From the cell containing the given text, extract its center point as [x, y] coordinate. 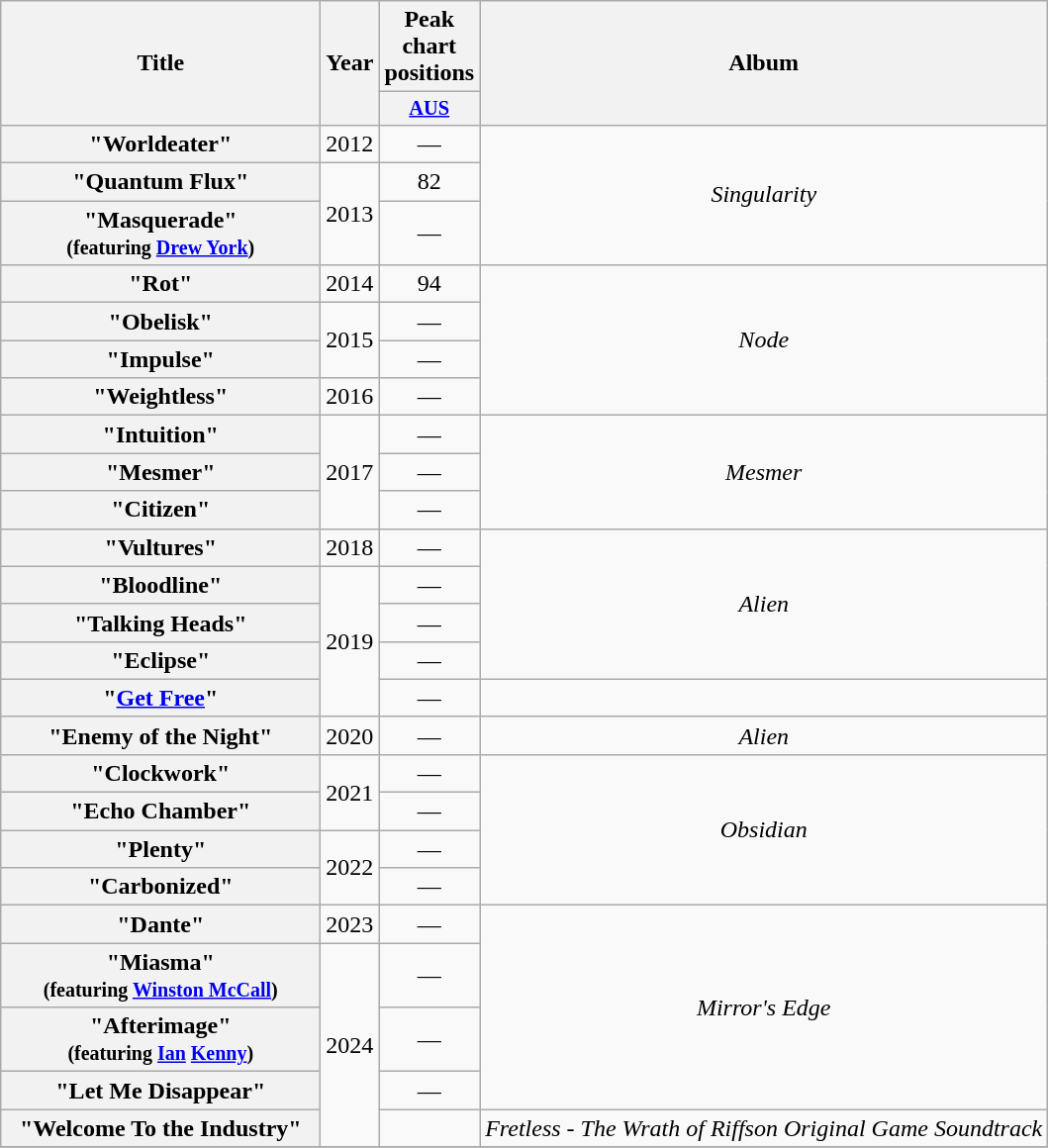
Year [350, 63]
2014 [350, 284]
"Echo Chamber" [160, 812]
"Quantum Flux" [160, 182]
82 [429, 182]
2024 [350, 1045]
"Miasma"(featuring Winston McCall) [160, 976]
2017 [350, 472]
AUS [429, 109]
"Get Free" [160, 698]
2012 [350, 143]
Mesmer [764, 472]
"Welcome To the Industry" [160, 1128]
"Let Me Disappear" [160, 1091]
2013 [350, 214]
"Weightless" [160, 397]
"Clockwork" [160, 773]
2022 [350, 868]
2016 [350, 397]
"Vultures" [160, 547]
"Masquerade"(featuring Drew York) [160, 234]
"Impulse" [160, 359]
94 [429, 284]
"Intuition" [160, 434]
"Carbonized" [160, 887]
"Citizen" [160, 510]
Obsidian [764, 829]
"Enemy of the Night" [160, 735]
Peak chart positions [429, 47]
2015 [350, 340]
"Plenty" [160, 849]
"Bloodline" [160, 585]
"Talking Heads" [160, 622]
"Obelisk" [160, 322]
"Rot" [160, 284]
"Afterimage"(featuring Ian Kenny) [160, 1039]
Title [160, 63]
2019 [350, 641]
Album [764, 63]
Node [764, 340]
Mirror's Edge [764, 1007]
"Dante" [160, 924]
"Eclipse" [160, 660]
2018 [350, 547]
Singularity [764, 194]
2021 [350, 792]
2023 [350, 924]
Fretless - The Wrath of Riffson Original Game Soundtrack [764, 1128]
2020 [350, 735]
"Mesmer" [160, 472]
"Worldeater" [160, 143]
